Return [X, Y] of the center of cell containing provided text 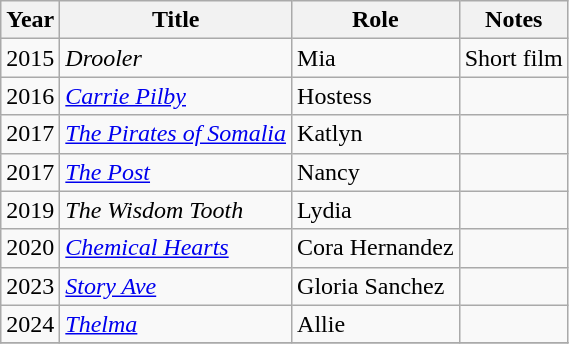
Nancy [376, 172]
The Pirates of Somalia [176, 134]
Thelma [176, 324]
Lydia [376, 210]
2016 [30, 96]
Story Ave [176, 286]
2020 [30, 248]
Carrie Pilby [176, 96]
2024 [30, 324]
Cora Hernandez [376, 248]
2015 [30, 58]
The Post [176, 172]
Short film [514, 58]
Katlyn [376, 134]
Role [376, 20]
The Wisdom Tooth [176, 210]
Title [176, 20]
Mia [376, 58]
2023 [30, 286]
Year [30, 20]
Chemical Hearts [176, 248]
Hostess [376, 96]
Drooler [176, 58]
Allie [376, 324]
Gloria Sanchez [376, 286]
2019 [30, 210]
Notes [514, 20]
